Determine the (x, y) coordinate at the center of the cell enclosing the given text.  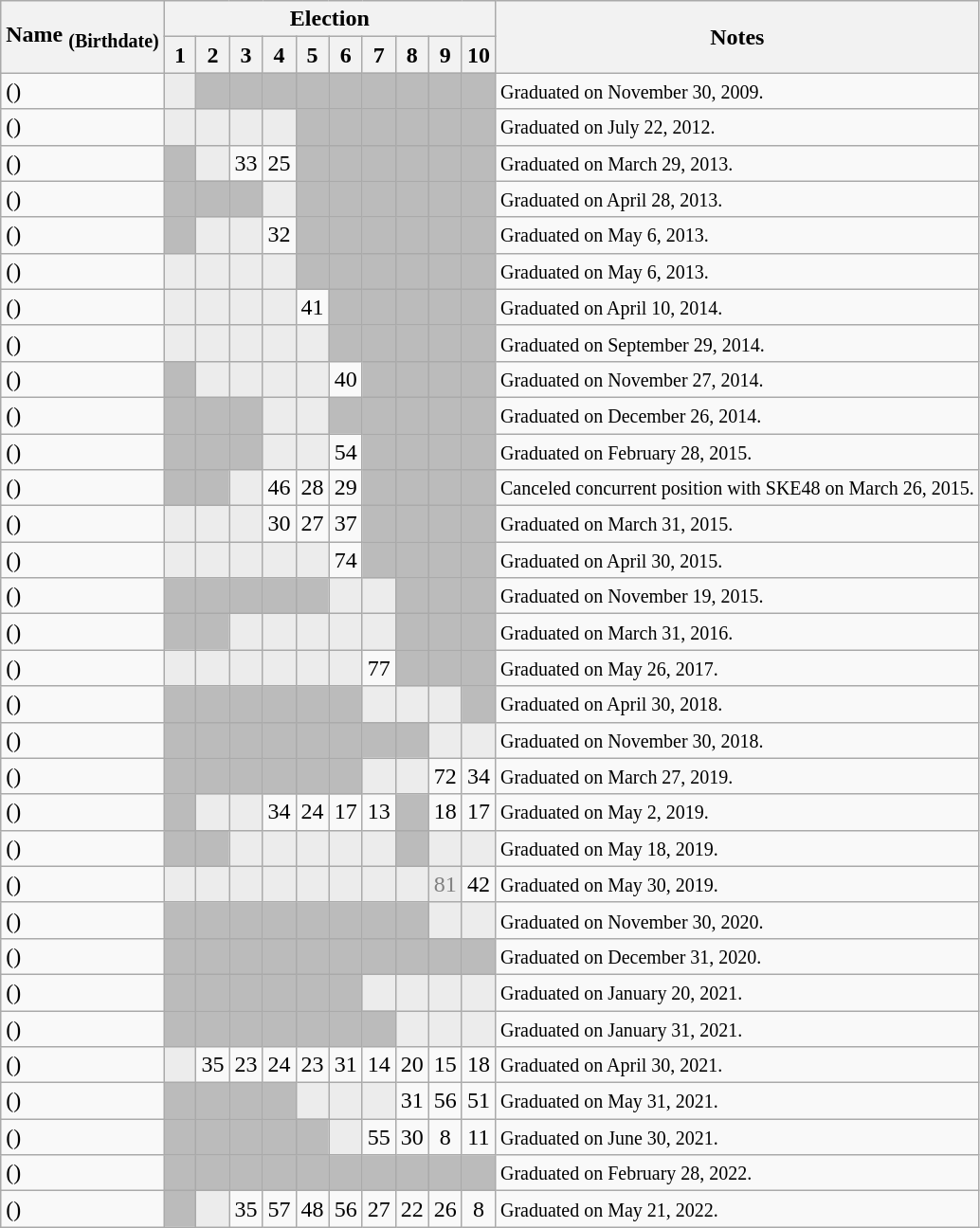
Graduated on April 30, 2018. (737, 704)
Graduated on May 2, 2019. (737, 812)
Graduated on November 30, 2018. (737, 740)
37 (345, 524)
5 (313, 55)
33 (246, 163)
Graduated on May 30, 2019. (737, 884)
Name (Birthdate) (83, 37)
14 (379, 1065)
41 (313, 307)
Graduated on April 28, 2013. (737, 199)
20 (411, 1065)
2 (212, 55)
Graduated on April 30, 2015. (737, 560)
Graduated on November 30, 2020. (737, 920)
74 (345, 560)
40 (345, 379)
Graduated on January 31, 2021. (737, 1028)
Canceled concurrent position with SKE48 on March 26, 2015. (737, 488)
6 (345, 55)
Graduated on November 27, 2014. (737, 379)
29 (345, 488)
Graduated on December 31, 2020. (737, 956)
Graduated on February 28, 2015. (737, 452)
7 (379, 55)
Election (330, 19)
42 (478, 884)
Graduated on March 29, 2013. (737, 163)
22 (411, 1209)
Graduated on May 21, 2022. (737, 1209)
9 (445, 55)
77 (379, 668)
Graduated on May 31, 2021. (737, 1101)
Graduated on November 19, 2015. (737, 596)
Graduated on May 26, 2017. (737, 668)
72 (445, 776)
10 (478, 55)
3 (246, 55)
Graduated on July 22, 2012. (737, 127)
32 (279, 235)
11 (478, 1137)
Graduated on January 20, 2021. (737, 992)
Graduated on May 18, 2019. (737, 848)
48 (313, 1209)
Graduated on February 28, 2022. (737, 1173)
1 (180, 55)
4 (279, 55)
55 (379, 1137)
54 (345, 452)
25 (279, 163)
13 (379, 812)
46 (279, 488)
15 (445, 1065)
Graduated on December 26, 2014. (737, 415)
Graduated on March 31, 2015. (737, 524)
26 (445, 1209)
81 (445, 884)
Graduated on September 29, 2014. (737, 343)
Notes (737, 37)
57 (279, 1209)
51 (478, 1101)
Graduated on April 10, 2014. (737, 307)
Graduated on March 31, 2016. (737, 632)
28 (313, 488)
Graduated on March 27, 2019. (737, 776)
Graduated on November 30, 2009. (737, 91)
Graduated on April 30, 2021. (737, 1065)
Graduated on June 30, 2021. (737, 1137)
